From the cell containing the given text, extract its center point as [X, Y] coordinate. 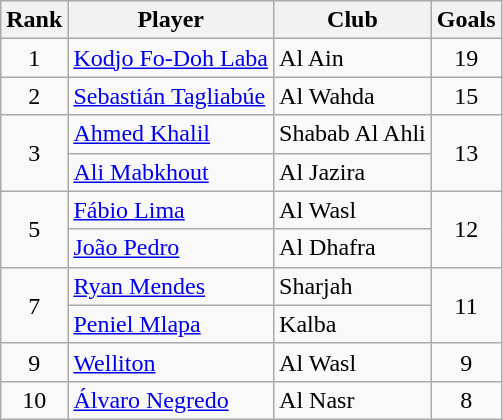
Sharjah [353, 286]
Al Jazira [353, 172]
3 [34, 153]
João Pedro [171, 248]
12 [466, 229]
Fábio Lima [171, 210]
Kalba [353, 324]
2 [34, 96]
Club [353, 20]
Al Ain [353, 58]
5 [34, 229]
Goals [466, 20]
Ali Mabkhout [171, 172]
Ahmed Khalil [171, 134]
8 [466, 400]
10 [34, 400]
13 [466, 153]
Player [171, 20]
7 [34, 305]
Kodjo Fo-Doh Laba [171, 58]
15 [466, 96]
Shabab Al Ahli [353, 134]
Sebastián Tagliabúe [171, 96]
1 [34, 58]
19 [466, 58]
Al Wahda [353, 96]
Álvaro Negredo [171, 400]
Welliton [171, 362]
11 [466, 305]
Al Nasr [353, 400]
Al Dhafra [353, 248]
Peniel Mlapa [171, 324]
Rank [34, 20]
Ryan Mendes [171, 286]
